Return (x, y) of the center of cell containing provided text 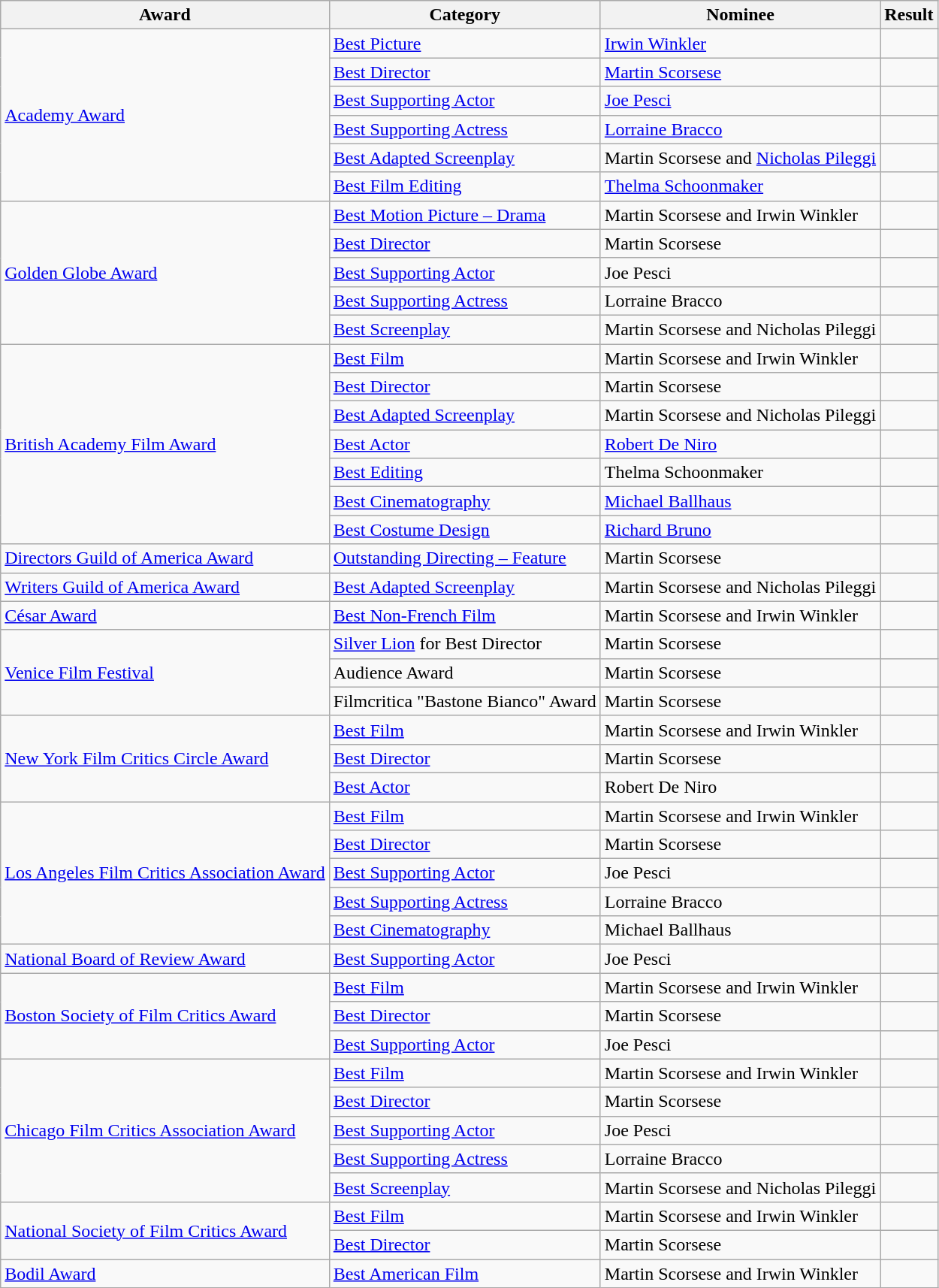
Best Motion Picture – Drama (464, 215)
Best Costume Design (464, 530)
Nominee (740, 15)
Award (165, 15)
Best Editing (464, 473)
New York Film Critics Circle Award (165, 758)
Academy Award (165, 115)
Best Non-French Film (464, 615)
British Academy Film Award (165, 444)
Irwin Winkler (740, 44)
Filmcritica "Bastone Bianco" Award (464, 701)
Category (464, 15)
Outstanding Directing – Feature (464, 558)
Boston Society of Film Critics Award (165, 1016)
Writers Guild of America Award (165, 587)
Richard Bruno (740, 530)
Best Picture (464, 44)
Directors Guild of America Award (165, 558)
Bodil Award (165, 1274)
Golden Globe Award (165, 272)
Silver Lion for Best Director (464, 644)
Result (909, 15)
César Award (165, 615)
Best American Film (464, 1274)
Audience Award (464, 673)
Los Angeles Film Critics Association Award (165, 872)
Venice Film Festival (165, 673)
National Society of Film Critics Award (165, 1230)
National Board of Review Award (165, 959)
Best Film Editing (464, 186)
Chicago Film Critics Association Award (165, 1130)
